Detect which cell encompasses the target text, then output its [x, y] center coordinate. 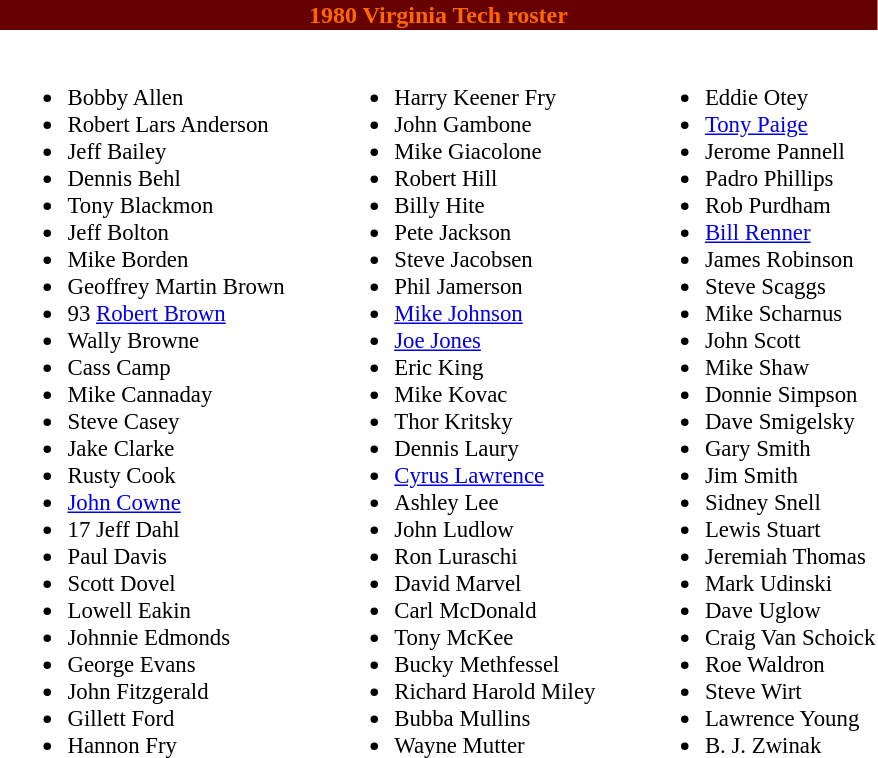
1980 Virginia Tech roster [438, 15]
